Determine the (X, Y) coordinate at the center of the cell enclosing the given text.  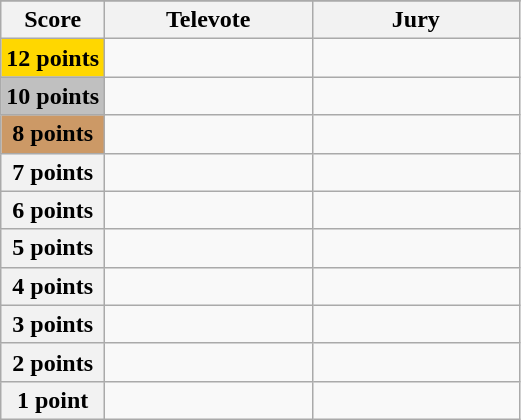
Jury (416, 20)
12 points (53, 58)
5 points (53, 248)
Televote (209, 20)
3 points (53, 324)
6 points (53, 210)
8 points (53, 134)
1 point (53, 400)
7 points (53, 172)
2 points (53, 362)
Score (53, 20)
4 points (53, 286)
10 points (53, 96)
